Find where the given text appears and provide that cell's center as (x, y) coordinate. 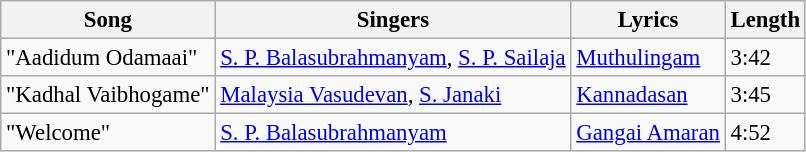
S. P. Balasubrahmanyam (393, 133)
Kannadasan (648, 95)
Length (765, 20)
Muthulingam (648, 58)
Song (108, 20)
Malaysia Vasudevan, S. Janaki (393, 95)
4:52 (765, 133)
S. P. Balasubrahmanyam, S. P. Sailaja (393, 58)
3:45 (765, 95)
"Welcome" (108, 133)
3:42 (765, 58)
Singers (393, 20)
"Kadhal Vaibhogame" (108, 95)
"Aadidum Odamaai" (108, 58)
Lyrics (648, 20)
Gangai Amaran (648, 133)
